Extract the (X, Y) coordinate from the center of the cell holding the provided text.  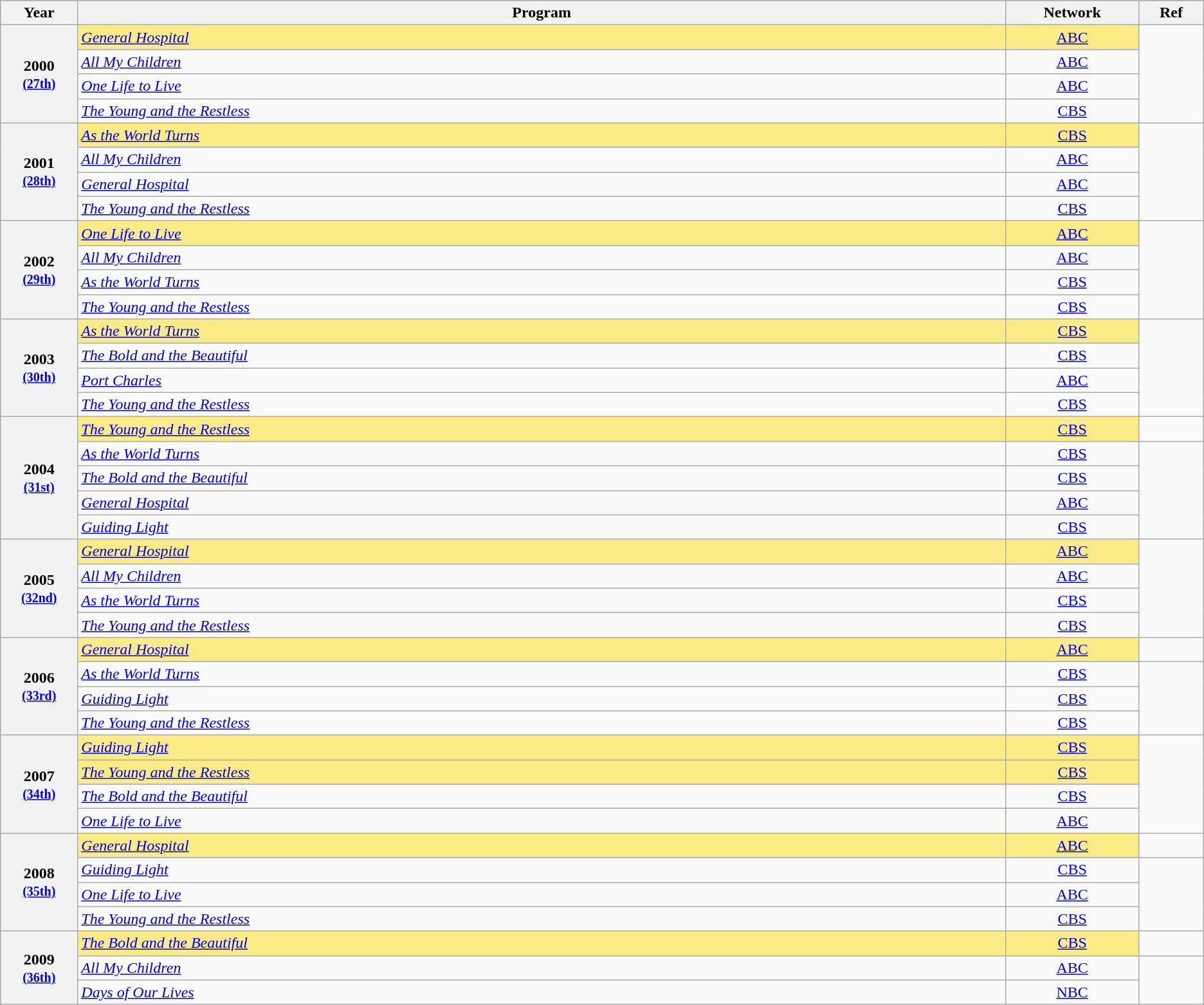
2008 (35th) (39, 882)
Year (39, 13)
2007 (34th) (39, 784)
Days of Our Lives (542, 992)
2009 (36th) (39, 968)
Program (542, 13)
2001 (28th) (39, 172)
Ref (1172, 13)
NBC (1072, 992)
2002 (29th) (39, 270)
Port Charles (542, 380)
2006 (33rd) (39, 686)
2004 (31st) (39, 478)
2005 (32nd) (39, 588)
Network (1072, 13)
2000 (27th) (39, 74)
2003 (30th) (39, 368)
